Output the [X, Y] coordinate of the center of the cell containing the given text.  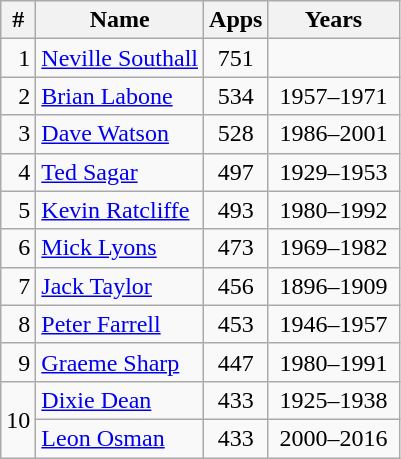
1980–1991 [334, 362]
497 [236, 172]
Name [120, 20]
10 [18, 419]
2000–2016 [334, 438]
8 [18, 324]
5 [18, 210]
4 [18, 172]
# [18, 20]
2 [18, 96]
Leon Osman [120, 438]
Ted Sagar [120, 172]
473 [236, 248]
Dixie Dean [120, 400]
534 [236, 96]
3 [18, 134]
9 [18, 362]
447 [236, 362]
1925–1938 [334, 400]
1946–1957 [334, 324]
Mick Lyons [120, 248]
Kevin Ratcliffe [120, 210]
Graeme Sharp [120, 362]
Brian Labone [120, 96]
1 [18, 58]
1896–1909 [334, 286]
Dave Watson [120, 134]
1980–1992 [334, 210]
6 [18, 248]
Peter Farrell [120, 324]
Neville Southall [120, 58]
528 [236, 134]
1957–1971 [334, 96]
Apps [236, 20]
7 [18, 286]
Jack Taylor [120, 286]
493 [236, 210]
Years [334, 20]
453 [236, 324]
751 [236, 58]
1986–2001 [334, 134]
1969–1982 [334, 248]
1929–1953 [334, 172]
456 [236, 286]
